Provide the (X, Y) coordinate of the cell's center where the given text is located.  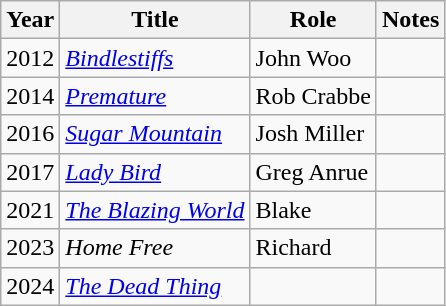
2012 (30, 58)
2017 (30, 172)
Role (313, 20)
Premature (155, 96)
Lady Bird (155, 172)
The Dead Thing (155, 286)
Josh Miller (313, 134)
Blake (313, 210)
2021 (30, 210)
Rob Crabbe (313, 96)
Home Free (155, 248)
Richard (313, 248)
2014 (30, 96)
2023 (30, 248)
Greg Anrue (313, 172)
Notes (410, 20)
Sugar Mountain (155, 134)
The Blazing World (155, 210)
2024 (30, 286)
Title (155, 20)
2016 (30, 134)
John Woo (313, 58)
Bindlestiffs (155, 58)
Year (30, 20)
